Return the (X, Y) coordinate for the center point of the cell that contains the specified text.  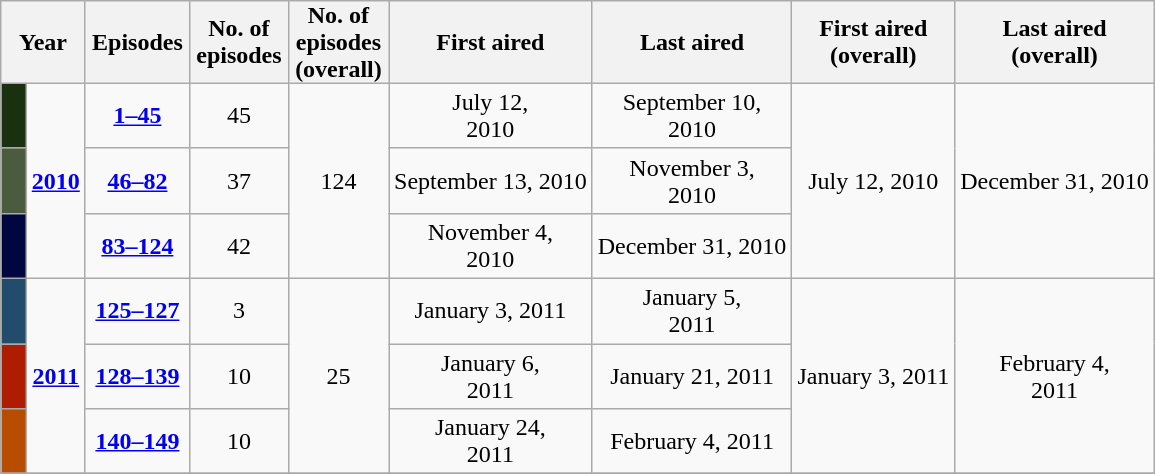
First aired (490, 42)
125–127 (137, 310)
128–139 (137, 376)
42 (240, 246)
25 (338, 376)
No. of episodes (240, 42)
1–45 (137, 116)
124 (338, 180)
November 4, 2010 (490, 246)
45 (240, 116)
Year (44, 42)
140–149 (137, 442)
3 (240, 310)
September 10, 2010 (692, 116)
January 21, 2011 (692, 376)
November 3, 2010 (692, 180)
37 (240, 180)
January 24, 2011 (490, 442)
First aired(overall) (874, 42)
September 13, 2010 (490, 180)
2010 (56, 180)
January 5, 2011 (692, 310)
46–82 (137, 180)
Episodes (137, 42)
January 6, 2011 (490, 376)
2011 (56, 376)
Last aired(overall) (1055, 42)
No. of episodes (overall) (338, 42)
Last aired (692, 42)
83–124 (137, 246)
